Detect which cell encompasses the target text, then output its (X, Y) center coordinate. 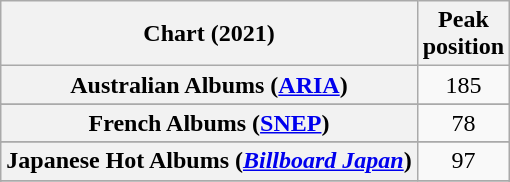
78 (463, 123)
Chart (2021) (209, 34)
97 (463, 161)
185 (463, 85)
Peakposition (463, 34)
Japanese Hot Albums (Billboard Japan) (209, 161)
French Albums (SNEP) (209, 123)
Australian Albums (ARIA) (209, 85)
